Return the [x, y] coordinate for the center point of the cell that contains the specified text.  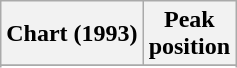
Peakposition [189, 34]
Chart (1993) [72, 34]
